Extract the (x, y) coordinate from the center of the cell holding the provided text.  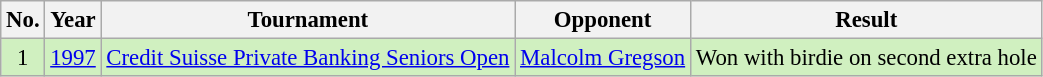
No. (23, 20)
1 (23, 58)
1997 (73, 58)
Credit Suisse Private Banking Seniors Open (308, 58)
Won with birdie on second extra hole (866, 58)
Tournament (308, 20)
Result (866, 20)
Opponent (603, 20)
Malcolm Gregson (603, 58)
Year (73, 20)
